Return the (X, Y) coordinate for the center point of the cell that contains the specified text.  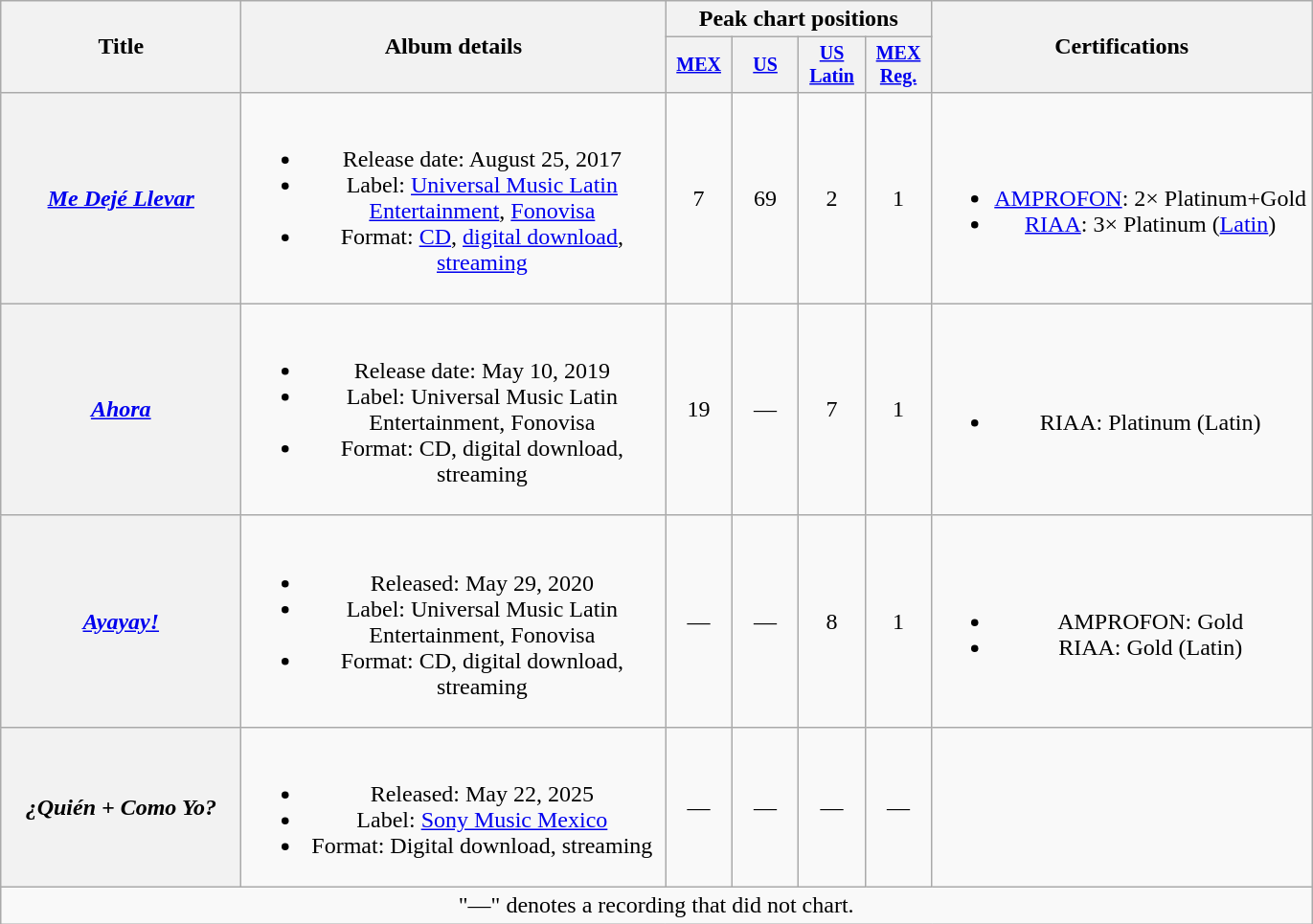
RIAA: Platinum (Latin) (1122, 410)
Release date: August 25, 2017Label: Universal Music Latin Entertainment, FonovisaFormat: CD, digital download, streaming (454, 197)
MEX (699, 65)
2 (831, 197)
Released: May 22, 2025Label: Sony Music MexicoFormat: Digital download, streaming (454, 806)
Me Dejé Llevar (121, 197)
Released: May 29, 2020Label: Universal Music Latin Entertainment, FonovisaFormat: CD, digital download, streaming (454, 620)
USLatin (831, 65)
Ahora (121, 410)
AMPROFON: GoldRIAA: Gold (Latin) (1122, 620)
"—" denotes a recording that did not chart. (657, 906)
Title (121, 47)
Release date: May 10, 2019Label: Universal Music Latin Entertainment, FonovisaFormat: CD, digital download, streaming (454, 410)
8 (831, 620)
Ayayay! (121, 620)
Album details (454, 47)
MEXReg. (898, 65)
AMPROFON: 2× Platinum+GoldRIAA: 3× Platinum (Latin) (1122, 197)
19 (699, 410)
¿Quién + Como Yo? (121, 806)
US (764, 65)
Certifications (1122, 47)
69 (764, 197)
Peak chart positions (799, 19)
